Determine the (X, Y) coordinate at the center of the cell enclosing the given text.  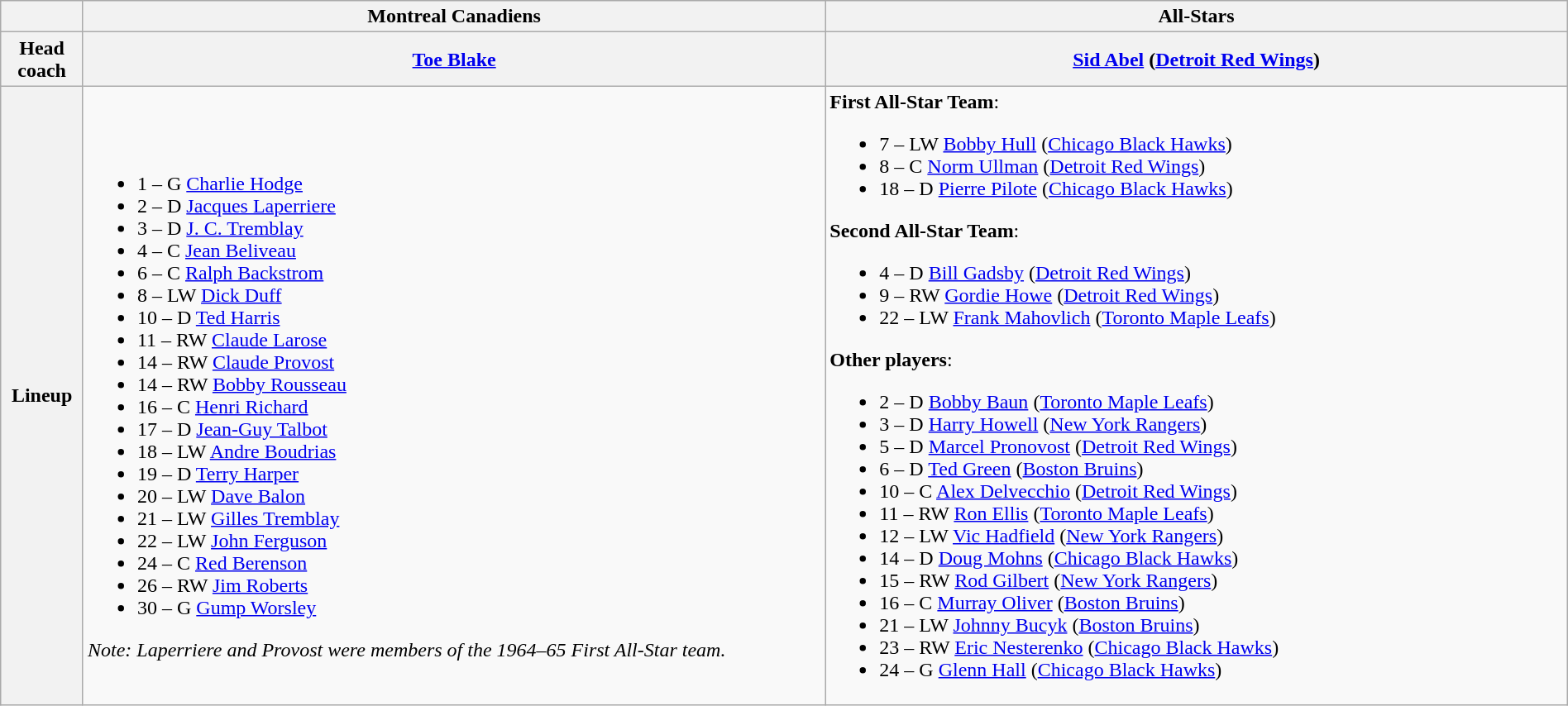
Head coach (42, 60)
Montreal Canadiens (453, 17)
Lineup (42, 395)
Sid Abel (Detroit Red Wings) (1196, 60)
All-Stars (1196, 17)
Toe Blake (453, 60)
